For the text-containing cell, return its midpoint in (X, Y) coordinate format. 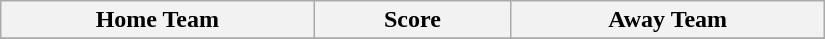
Home Team (158, 20)
Score (412, 20)
Away Team (668, 20)
